Pinpoint the cell where the given text exists, returning its (x, y) midpoint coordinate. 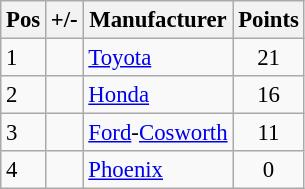
21 (268, 58)
0 (268, 170)
Pos (24, 20)
Ford-Cosworth (158, 133)
1 (24, 58)
11 (268, 133)
Toyota (158, 58)
Honda (158, 95)
16 (268, 95)
Phoenix (158, 170)
+/- (65, 20)
Points (268, 20)
4 (24, 170)
2 (24, 95)
3 (24, 133)
Manufacturer (158, 20)
